Determine the [x, y] coordinate at the center of the cell enclosing the given text.  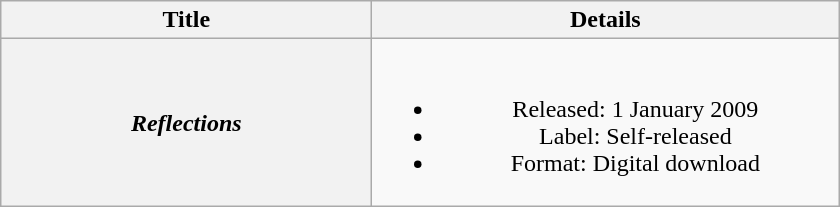
Released: 1 January 2009Label: Self-releasedFormat: Digital download [606, 122]
Title [186, 20]
Reflections [186, 122]
Details [606, 20]
